Extract the [X, Y] coordinate from the center of the cell holding the provided text.  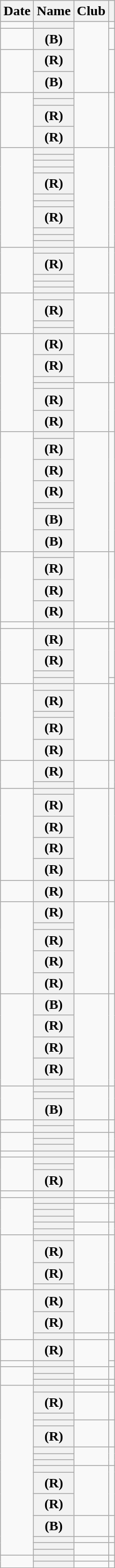
Club [91, 11]
Date [17, 11]
Name [54, 11]
